Identify which cell holds the provided text, then report its (x, y) central coordinate. 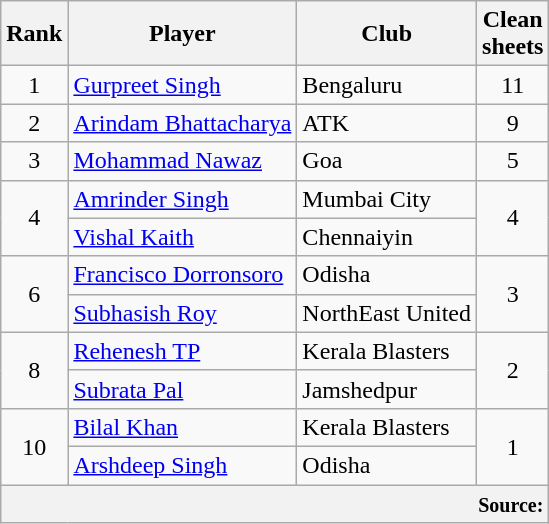
Cleansheets (513, 34)
Rank (34, 34)
Bengaluru (387, 85)
Arshdeep Singh (182, 465)
Mumbai City (387, 199)
Subhasish Roy (182, 313)
Club (387, 34)
5 (513, 161)
6 (34, 294)
Gurpreet Singh (182, 85)
NorthEast United (387, 313)
Rehenesh TP (182, 351)
Francisco Dorronsoro (182, 275)
ATK (387, 123)
Goa (387, 161)
9 (513, 123)
Chennaiyin (387, 237)
Vishal Kaith (182, 237)
Mohammad Nawaz (182, 161)
Arindam Bhattacharya (182, 123)
8 (34, 370)
Player (182, 34)
Jamshedpur (387, 389)
10 (34, 446)
11 (513, 85)
Bilal Khan (182, 427)
Subrata Pal (182, 389)
Amrinder Singh (182, 199)
Source: (275, 503)
